Search for the cell housing the specified text and yield its (x, y) center coordinate. 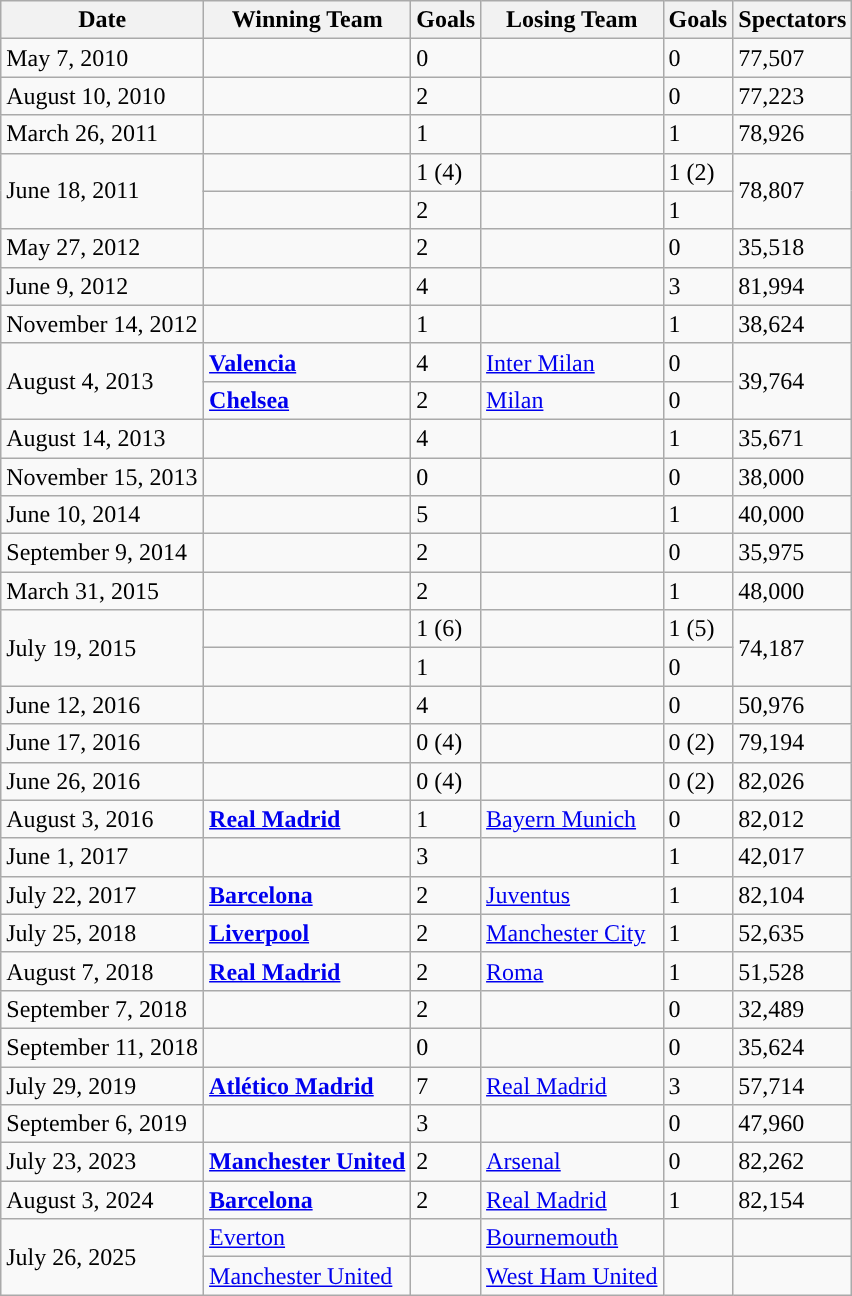
Juventus (572, 895)
May 7, 2010 (102, 58)
May 27, 2012 (102, 248)
June 1, 2017 (102, 857)
82,154 (792, 1200)
June 17, 2016 (102, 743)
81,994 (792, 286)
July 23, 2023 (102, 1162)
July 22, 2017 (102, 895)
Chelsea (308, 400)
57,714 (792, 1085)
November 14, 2012 (102, 324)
September 9, 2014 (102, 553)
47,960 (792, 1124)
Atlético Madrid (308, 1085)
38,000 (792, 477)
July 19, 2015 (102, 648)
35,975 (792, 553)
Bournemouth (572, 1238)
82,012 (792, 819)
1 (6) (446, 629)
78,926 (792, 134)
79,194 (792, 743)
82,262 (792, 1162)
Liverpool (308, 933)
1 (5) (698, 629)
82,104 (792, 895)
West Ham United (572, 1276)
June 10, 2014 (102, 515)
June 26, 2016 (102, 781)
5 (446, 515)
82,026 (792, 781)
38,624 (792, 324)
40,000 (792, 515)
June 18, 2011 (102, 191)
Milan (572, 400)
Everton (308, 1238)
Losing Team (572, 20)
Manchester City (572, 933)
74,187 (792, 648)
35,671 (792, 438)
77,223 (792, 96)
77,507 (792, 58)
7 (446, 1085)
June 12, 2016 (102, 705)
March 31, 2015 (102, 591)
September 7, 2018 (102, 1009)
November 15, 2013 (102, 477)
1 (4) (446, 172)
September 6, 2019 (102, 1124)
52,635 (792, 933)
June 9, 2012 (102, 286)
Bayern Munich (572, 819)
July 29, 2019 (102, 1085)
August 7, 2018 (102, 971)
August 3, 2024 (102, 1200)
51,528 (792, 971)
Valencia (308, 362)
August 10, 2010 (102, 96)
50,976 (792, 705)
Roma (572, 971)
35,518 (792, 248)
August 3, 2016 (102, 819)
78,807 (792, 191)
Spectators (792, 20)
32,489 (792, 1009)
August 14, 2013 (102, 438)
Winning Team (308, 20)
Arsenal (572, 1162)
48,000 (792, 591)
July 26, 2025 (102, 1257)
Inter Milan (572, 362)
August 4, 2013 (102, 381)
Date (102, 20)
March 26, 2011 (102, 134)
July 25, 2018 (102, 933)
September 11, 2018 (102, 1047)
35,624 (792, 1047)
39,764 (792, 381)
1 (2) (698, 172)
42,017 (792, 857)
